Capture the cell that displays the provided text and extract its [X, Y] central coordinate. 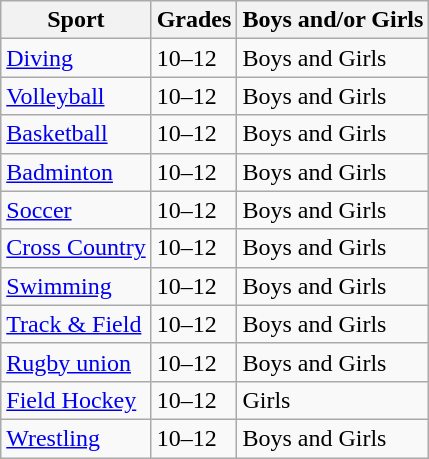
Grades [194, 20]
Wrestling [76, 438]
Diving [76, 58]
Track & Field [76, 324]
Volleyball [76, 96]
Basketball [76, 134]
Boys and/or Girls [333, 20]
Swimming [76, 286]
Badminton [76, 172]
Girls [333, 400]
Rugby union [76, 362]
Cross Country [76, 248]
Field Hockey [76, 400]
Soccer [76, 210]
Sport [76, 20]
